Find where the given text appears and provide that cell's center as [X, Y] coordinate. 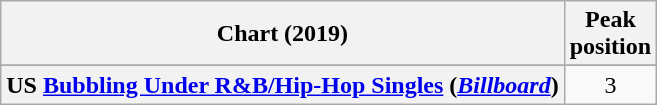
Peakposition [610, 34]
3 [610, 85]
US Bubbling Under R&B/Hip-Hop Singles (Billboard) [282, 85]
Chart (2019) [282, 34]
